Determine the (x, y) coordinate at the center of the cell enclosing the given text.  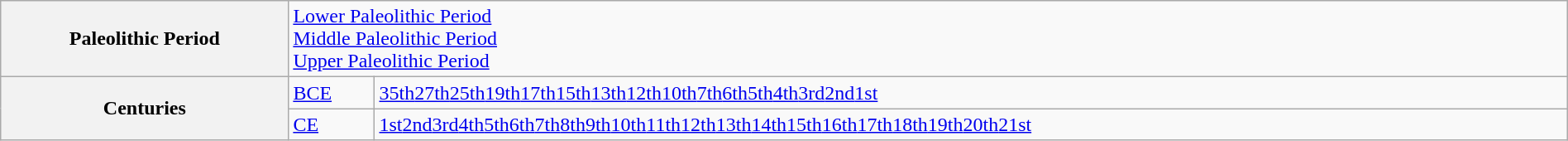
Paleolithic Period (145, 39)
CE (332, 124)
Centuries (145, 109)
BCE (332, 93)
1st2nd3rd4th5th6th7th8th9th10th11th12th13th14th15th16th17th18th19th20th21st (971, 124)
Lower Paleolithic PeriodMiddle Paleolithic PeriodUpper Paleolithic Period (928, 39)
35th27th25th19th17th15th13th12th10th7th6th5th4th3rd2nd1st (971, 93)
